Extract the [X, Y] coordinate from the center of the cell holding the provided text.  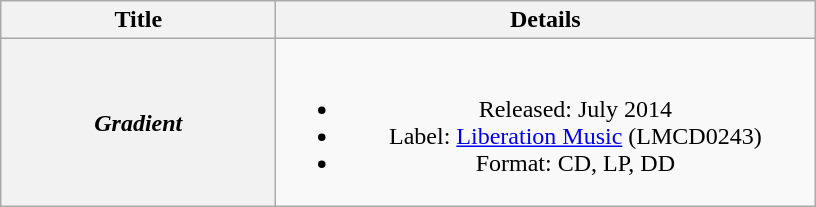
Released: July 2014Label: Liberation Music (LMCD0243)Format: CD, LP, DD [546, 122]
Gradient [138, 122]
Details [546, 20]
Title [138, 20]
